Extract the (x, y) coordinate from the center of the cell holding the provided text.  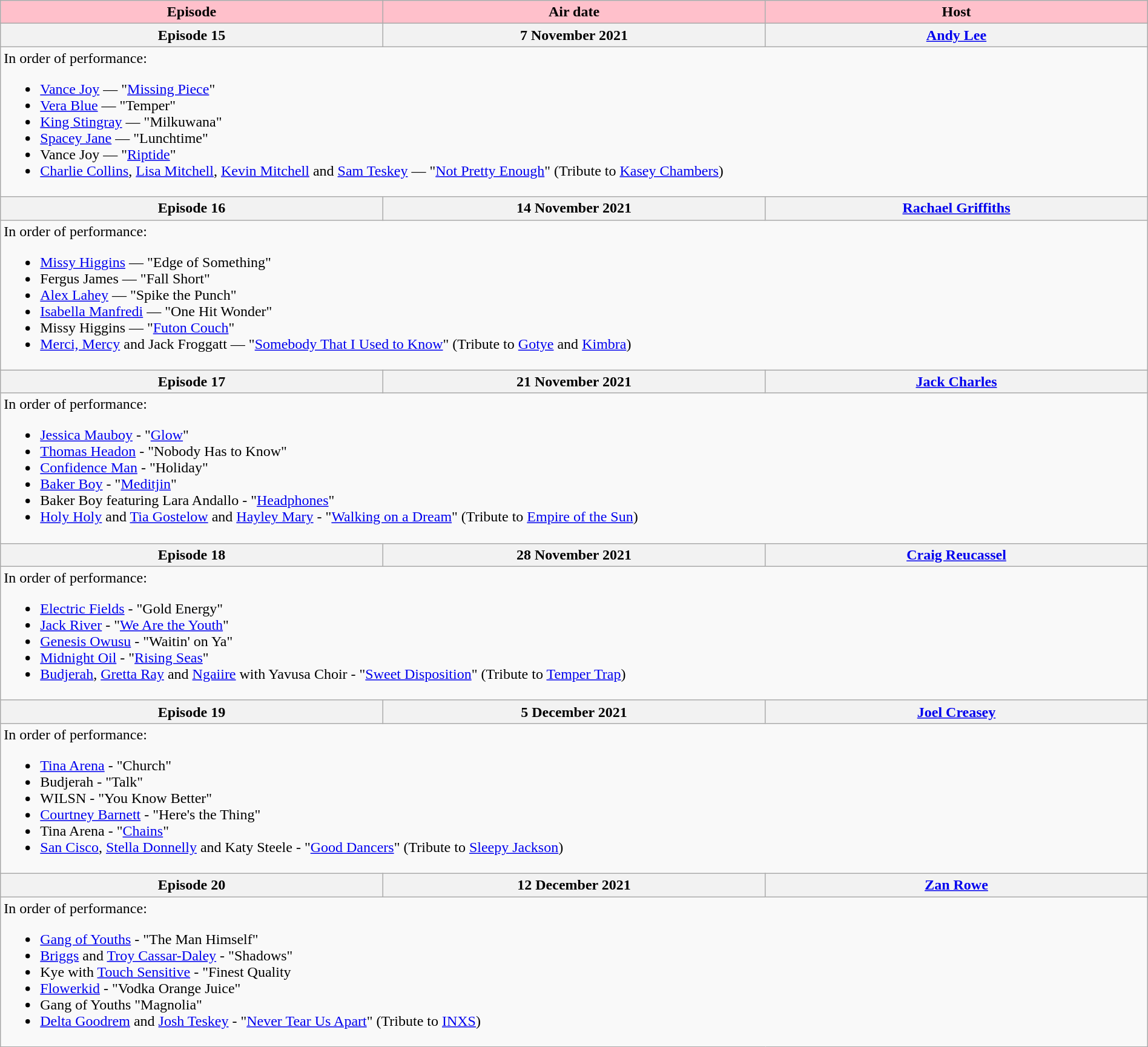
14 November 2021 (574, 208)
Host (957, 12)
5 December 2021 (574, 712)
Episode 20 (192, 885)
Air date (574, 12)
Craig Reucassel (957, 555)
Joel Creasey (957, 712)
Episode 17 (192, 381)
Episode 15 (192, 35)
Andy Lee (957, 35)
28 November 2021 (574, 555)
Rachael Griffiths (957, 208)
21 November 2021 (574, 381)
Episode 18 (192, 555)
Jack Charles (957, 381)
Episode (192, 12)
Episode 16 (192, 208)
12 December 2021 (574, 885)
7 November 2021 (574, 35)
Zan Rowe (957, 885)
Episode 19 (192, 712)
